Identify which cell holds the provided text, then report its [x, y] central coordinate. 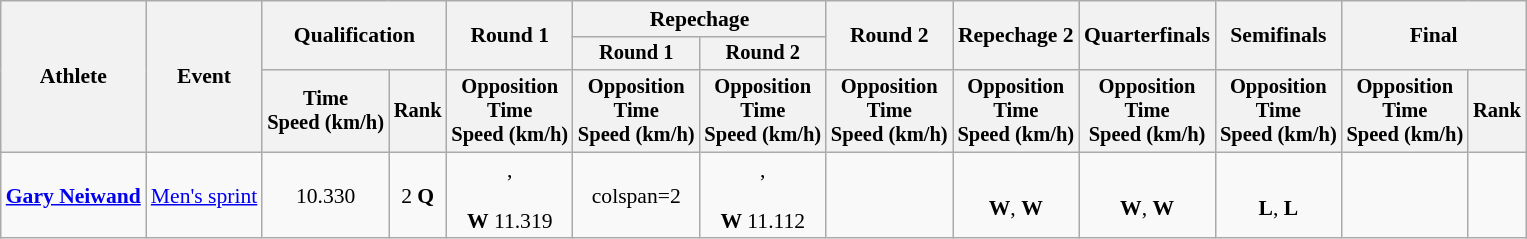
Athlete [74, 76]
Final [1434, 36]
Quarterfinals [1147, 36]
Gary Neiwand [74, 196]
,W 11.112 [762, 196]
Men's sprint [204, 196]
2 Q [418, 196]
Repechage [700, 19]
Repechage 2 [1016, 36]
Event [204, 76]
TimeSpeed (km/h) [326, 111]
colspan=2 [636, 196]
10.330 [326, 196]
,W 11.319 [510, 196]
L, L [1278, 196]
Semifinals [1278, 36]
Qualification [354, 36]
